Provide the (X, Y) coordinate of the cell's center where the given text is located.  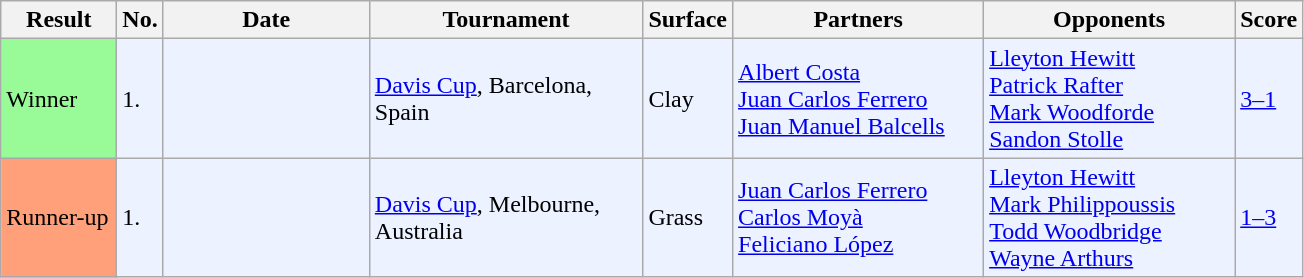
Result (59, 20)
Clay (688, 98)
Partners (858, 20)
Surface (688, 20)
Opponents (1110, 20)
No. (140, 20)
Runner-up (59, 218)
1–3 (1269, 218)
Date (266, 20)
3–1 (1269, 98)
Juan Carlos Ferrero Carlos Moyà Feliciano López (858, 218)
Tournament (506, 20)
Lleyton Hewitt Patrick Rafter Mark Woodforde Sandon Stolle (1110, 98)
Grass (688, 218)
Lleyton Hewitt Mark Philippoussis Todd Woodbridge Wayne Arthurs (1110, 218)
Davis Cup, Barcelona, Spain (506, 98)
Score (1269, 20)
Davis Cup, Melbourne, Australia (506, 218)
Albert Costa Juan Carlos Ferrero Juan Manuel Balcells (858, 98)
Winner (59, 98)
